Detect which cell encompasses the target text, then output its [x, y] center coordinate. 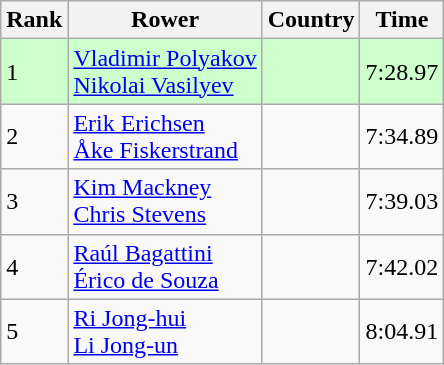
7:34.89 [402, 136]
Rower [165, 20]
Vladimir PolyakovNikolai Vasilyev [165, 72]
7:28.97 [402, 72]
3 [34, 202]
Rank [34, 20]
5 [34, 332]
4 [34, 266]
2 [34, 136]
Country [311, 20]
8:04.91 [402, 332]
1 [34, 72]
Ri Jong-huiLi Jong-un [165, 332]
Kim MackneyChris Stevens [165, 202]
7:42.02 [402, 266]
Erik ErichsenÅke Fiskerstrand [165, 136]
7:39.03 [402, 202]
Time [402, 20]
Raúl BagattiniÉrico de Souza [165, 266]
